Return [X, Y] of the center of cell containing provided text 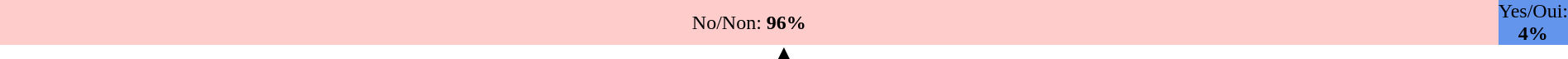
No/Non: 96% [749, 22]
Yes/Oui: 4% [1533, 22]
